Extract the (x, y) coordinate from the center of the cell holding the provided text.  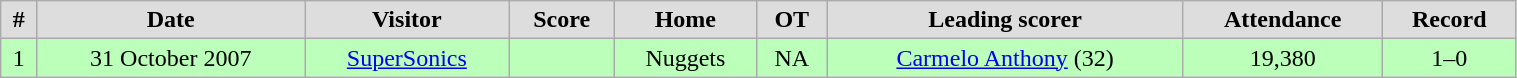
Home (686, 20)
NA (792, 58)
Nuggets (686, 58)
Carmelo Anthony (32) (1004, 58)
19,380 (1283, 58)
Leading scorer (1004, 20)
OT (792, 20)
SuperSonics (407, 58)
Score (562, 20)
Date (171, 20)
1 (19, 58)
Record (1450, 20)
1–0 (1450, 58)
# (19, 20)
Visitor (407, 20)
31 October 2007 (171, 58)
Attendance (1283, 20)
